Search for the cell housing the specified text and yield its [X, Y] center coordinate. 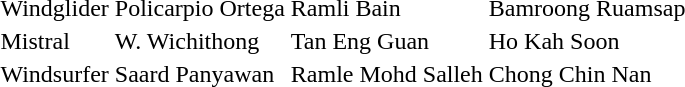
W. Wichithong [200, 41]
Tan Eng Guan [386, 41]
